For the text-containing cell, return its midpoint in (x, y) coordinate format. 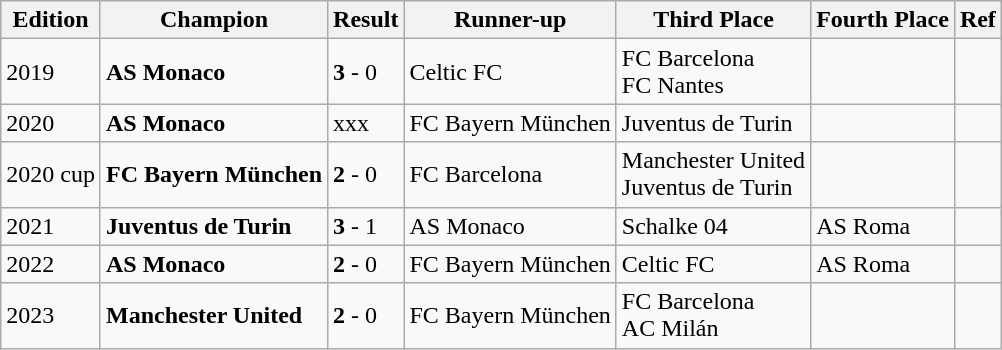
2022 (51, 264)
2021 (51, 226)
2020 cup (51, 174)
2023 (51, 316)
3 - 1 (366, 226)
Manchester United (214, 316)
2020 (51, 123)
Fourth Place (883, 20)
Champion (214, 20)
Edition (51, 20)
Manchester United Juventus de Turin (713, 174)
Third Place (713, 20)
Result (366, 20)
xxx (366, 123)
2019 (51, 72)
Runner-up (510, 20)
FC Barcelona FC Nantes (713, 72)
FC Barcelona AC Milán (713, 316)
3 - 0 (366, 72)
Schalke 04 (713, 226)
FC Barcelona (510, 174)
Ref (978, 20)
